Identify which cell holds the provided text, then report its [x, y] central coordinate. 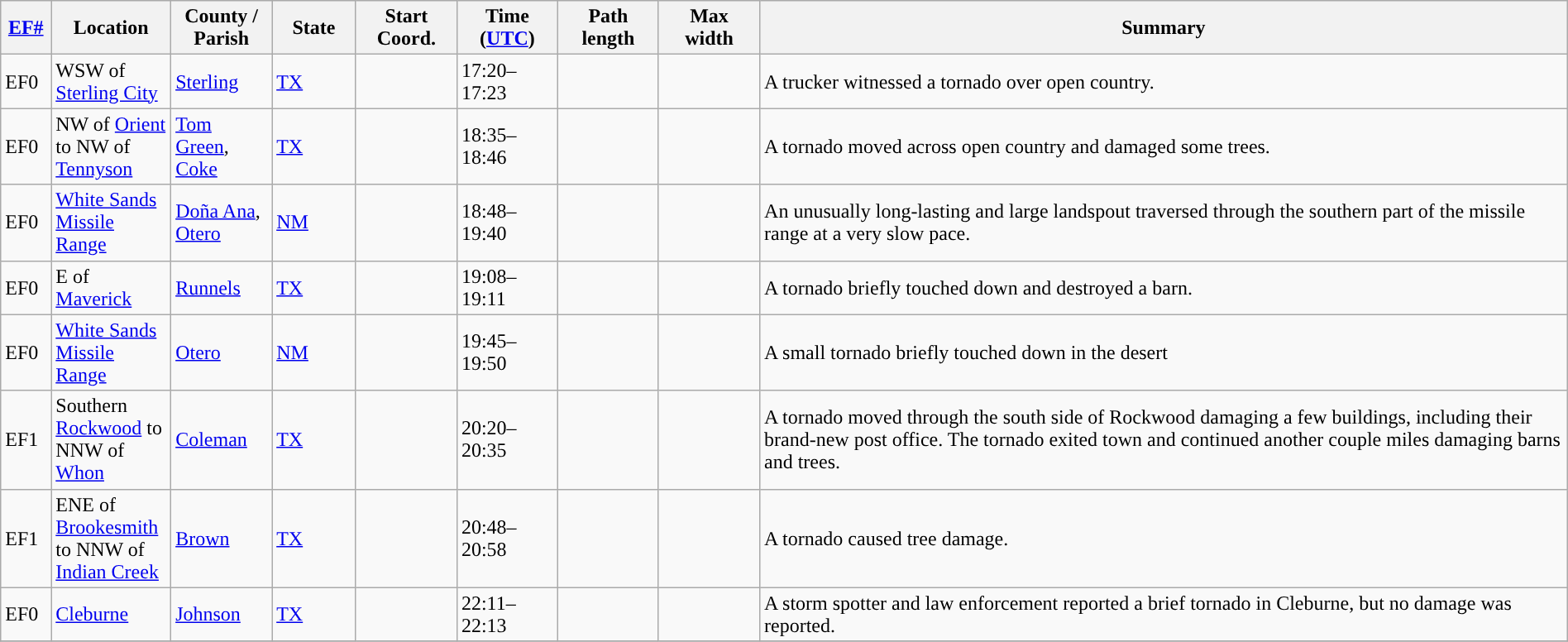
Summary [1164, 28]
Time (UTC) [507, 28]
Coleman [222, 440]
Otero [222, 352]
An unusually long-lasting and large landspout traversed through the southern part of the missile range at a very slow pace. [1164, 223]
19:08–19:11 [507, 288]
A small tornado briefly touched down in the desert [1164, 352]
EF# [26, 28]
County / Parish [222, 28]
Doña Ana, Otero [222, 223]
WSW of Sterling City [111, 81]
A trucker witnessed a tornado over open country. [1164, 81]
20:20–20:35 [507, 440]
NW of Orient to NW of Tennyson [111, 146]
E of Maverick [111, 288]
Johnson [222, 614]
ENE of Brookesmith to NNW of Indian Creek [111, 538]
17:20–17:23 [507, 81]
20:48–20:58 [507, 538]
A tornado caused tree damage. [1164, 538]
18:35–18:46 [507, 146]
Tom Green, Coke [222, 146]
Brown [222, 538]
Path length [608, 28]
Cleburne [111, 614]
22:11–22:13 [507, 614]
Max width [709, 28]
State [314, 28]
18:48–19:40 [507, 223]
Southern Rockwood to NNW of Whon [111, 440]
A tornado moved across open country and damaged some trees. [1164, 146]
A storm spotter and law enforcement reported a brief tornado in Cleburne, but no damage was reported. [1164, 614]
19:45–19:50 [507, 352]
Runnels [222, 288]
Start Coord. [406, 28]
A tornado briefly touched down and destroyed a barn. [1164, 288]
Location [111, 28]
Sterling [222, 81]
